Identify which cell holds the provided text, then report its (X, Y) central coordinate. 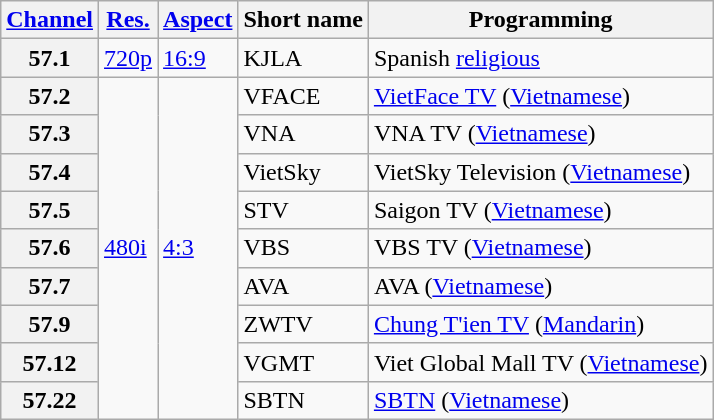
Viet Global Mall TV (Vietnamese) (540, 362)
57.3 (50, 134)
Spanish religious (540, 58)
SBTN (Vietnamese) (540, 400)
57.5 (50, 210)
Short name (303, 20)
ZWTV (303, 324)
480i (128, 248)
VNA (303, 134)
57.2 (50, 96)
16:9 (198, 58)
STV (303, 210)
Aspect (198, 20)
Channel (50, 20)
4:3 (198, 248)
720p (128, 58)
Chung T'ien TV (Mandarin) (540, 324)
57.1 (50, 58)
AVA (Vietnamese) (540, 286)
Res. (128, 20)
Programming (540, 20)
AVA (303, 286)
57.6 (50, 248)
VGMT (303, 362)
VBS (303, 248)
SBTN (303, 400)
VietSky Television (Vietnamese) (540, 172)
57.12 (50, 362)
VNA TV (Vietnamese) (540, 134)
Saigon TV (Vietnamese) (540, 210)
VietFace TV (Vietnamese) (540, 96)
57.9 (50, 324)
VietSky (303, 172)
VFACE (303, 96)
57.7 (50, 286)
VBS TV (Vietnamese) (540, 248)
57.4 (50, 172)
KJLA (303, 58)
57.22 (50, 400)
